Detect which cell encompasses the target text, then output its [x, y] center coordinate. 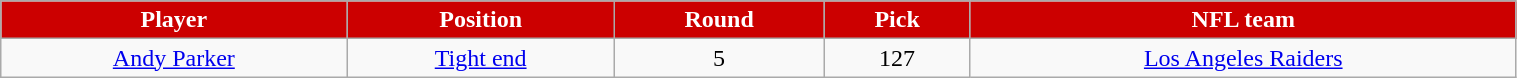
Player [174, 20]
127 [898, 58]
Position [481, 20]
Tight end [481, 58]
5 [718, 58]
Round [718, 20]
Andy Parker [174, 58]
NFL team [1243, 20]
Pick [898, 20]
Los Angeles Raiders [1243, 58]
